From the cell containing the given text, extract its center point as (x, y) coordinate. 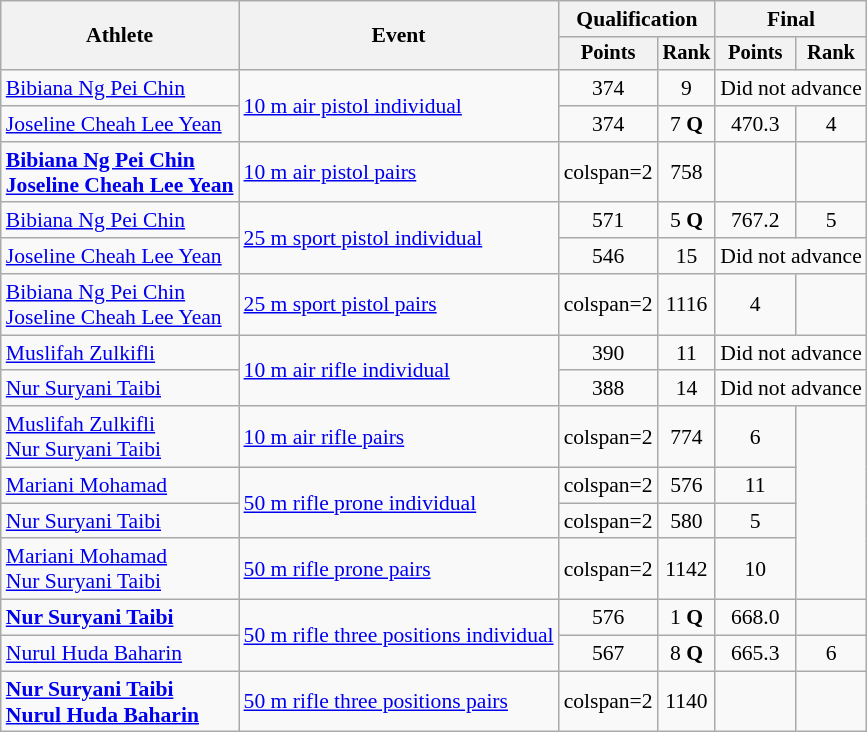
Qualification (638, 19)
390 (608, 353)
1140 (687, 702)
571 (608, 221)
50 m rifle three positions pairs (399, 702)
7 Q (687, 124)
9 (687, 88)
Final (791, 19)
8 Q (687, 654)
Muslifah ZulkifliNur Suryani Taibi (120, 436)
14 (687, 389)
Mariani MohamadNur Suryani Taibi (120, 570)
Muslifah Zulkifli (120, 353)
25 m sport pistol individual (399, 238)
15 (687, 256)
Nur Suryani TaibiNurul Huda Baharin (120, 702)
5 Q (687, 221)
758 (687, 172)
388 (608, 389)
665.3 (755, 654)
1142 (687, 570)
10 m air rifle pairs (399, 436)
774 (687, 436)
10 (755, 570)
1116 (687, 304)
10 m air pistol individual (399, 106)
50 m rifle three positions individual (399, 636)
25 m sport pistol pairs (399, 304)
Event (399, 36)
Nurul Huda Baharin (120, 654)
567 (608, 654)
767.2 (755, 221)
10 m air rifle individual (399, 370)
546 (608, 256)
Mariani Mohamad (120, 486)
50 m rifle prone pairs (399, 570)
580 (687, 521)
10 m air pistol pairs (399, 172)
Athlete (120, 36)
50 m rifle prone individual (399, 504)
668.0 (755, 618)
1 Q (687, 618)
470.3 (755, 124)
